Output the (x, y) coordinate of the center of the cell containing the given text.  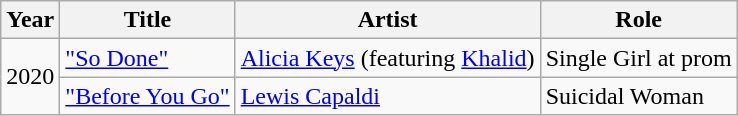
"So Done" (148, 58)
Single Girl at prom (638, 58)
"Before You Go" (148, 96)
Year (30, 20)
Title (148, 20)
Alicia Keys (featuring Khalid) (388, 58)
2020 (30, 77)
Artist (388, 20)
Role (638, 20)
Suicidal Woman (638, 96)
Lewis Capaldi (388, 96)
